Detect which cell encompasses the target text, then output its (X, Y) center coordinate. 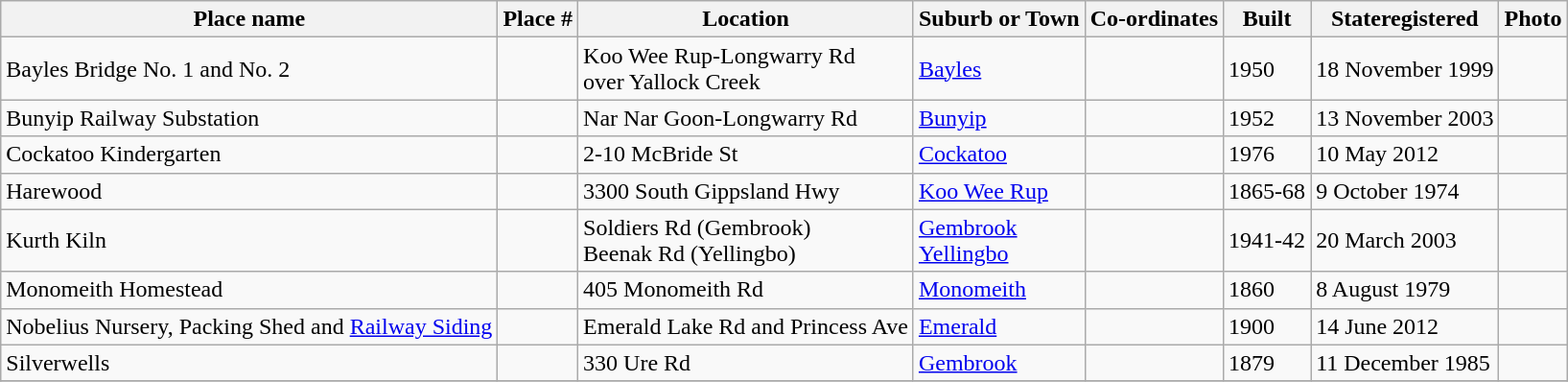
Silverwells (249, 363)
Bayles Bridge No. 1 and No. 2 (249, 69)
1941-42 (1268, 240)
Bayles (999, 69)
Cockatoo Kindergarten (249, 155)
9 October 1974 (1405, 191)
Place name (249, 19)
1860 (1268, 290)
Nar Nar Goon-Longwarry Rd (746, 118)
11 December 1985 (1405, 363)
330 Ure Rd (746, 363)
Bunyip (999, 118)
Monomeith (999, 290)
20 March 2003 (1405, 240)
Emerald (999, 326)
8 August 1979 (1405, 290)
Nobelius Nursery, Packing Shed and Railway Siding (249, 326)
Kurth Kiln (249, 240)
10 May 2012 (1405, 155)
Harewood (249, 191)
1950 (1268, 69)
1952 (1268, 118)
Built (1268, 19)
1976 (1268, 155)
1900 (1268, 326)
Photo (1533, 19)
Place # (538, 19)
405 Monomeith Rd (746, 290)
Bunyip Railway Substation (249, 118)
Stateregistered (1405, 19)
1879 (1268, 363)
14 June 2012 (1405, 326)
Co-ordinates (1154, 19)
3300 South Gippsland Hwy (746, 191)
Suburb or Town (999, 19)
13 November 2003 (1405, 118)
Monomeith Homestead (249, 290)
1865-68 (1268, 191)
Koo Wee Rup-Longwarry Rdover Yallock Creek (746, 69)
Koo Wee Rup (999, 191)
Soldiers Rd (Gembrook)Beenak Rd (Yellingbo) (746, 240)
Location (746, 19)
Emerald Lake Rd and Princess Ave (746, 326)
2-10 McBride St (746, 155)
GembrookYellingbo (999, 240)
Cockatoo (999, 155)
Gembrook (999, 363)
18 November 1999 (1405, 69)
